Pinpoint the cell where the given text exists, returning its (X, Y) midpoint coordinate. 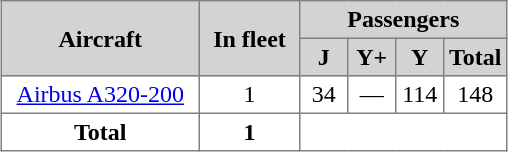
Passengers (404, 20)
In fleet (249, 38)
Y (420, 57)
— (372, 95)
Y+ (372, 57)
34 (324, 95)
Aircraft (100, 38)
148 (476, 95)
J (324, 57)
Airbus A320-200 (100, 95)
114 (420, 95)
